Output the [x, y] coordinate of the center of the cell containing the given text.  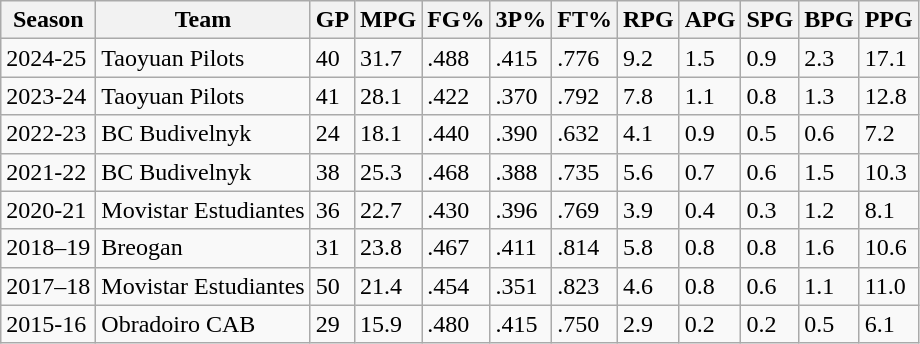
4.6 [649, 286]
2015-16 [48, 324]
29 [332, 324]
7.2 [888, 134]
.390 [521, 134]
.370 [521, 96]
17.1 [888, 58]
31 [332, 248]
APG [710, 20]
Team [203, 20]
.440 [456, 134]
2023-24 [48, 96]
.823 [585, 286]
15.9 [388, 324]
28.1 [388, 96]
4.1 [649, 134]
.792 [585, 96]
.396 [521, 210]
2.3 [829, 58]
2018–19 [48, 248]
1.3 [829, 96]
36 [332, 210]
6.1 [888, 324]
2022-23 [48, 134]
FT% [585, 20]
BPG [829, 20]
.411 [521, 248]
.480 [456, 324]
2021-22 [48, 172]
.467 [456, 248]
8.1 [888, 210]
2024-25 [48, 58]
1.2 [829, 210]
2017–18 [48, 286]
40 [332, 58]
0.3 [770, 210]
Season [48, 20]
3.9 [649, 210]
SPG [770, 20]
.776 [585, 58]
23.8 [388, 248]
18.1 [388, 134]
1.6 [829, 248]
MPG [388, 20]
Breogan [203, 248]
.468 [456, 172]
0.7 [710, 172]
2020-21 [48, 210]
3P% [521, 20]
10.6 [888, 248]
10.3 [888, 172]
.769 [585, 210]
31.7 [388, 58]
.351 [521, 286]
.488 [456, 58]
.750 [585, 324]
GP [332, 20]
.814 [585, 248]
41 [332, 96]
RPG [649, 20]
24 [332, 134]
21.4 [388, 286]
.454 [456, 286]
11.0 [888, 286]
5.8 [649, 248]
.388 [521, 172]
.735 [585, 172]
2.9 [649, 324]
0.4 [710, 210]
Obradoiro CAB [203, 324]
.430 [456, 210]
5.6 [649, 172]
9.2 [649, 58]
22.7 [388, 210]
50 [332, 286]
12.8 [888, 96]
.422 [456, 96]
PPG [888, 20]
FG% [456, 20]
25.3 [388, 172]
38 [332, 172]
7.8 [649, 96]
.632 [585, 134]
